For the text-containing cell, return its midpoint in [x, y] coordinate format. 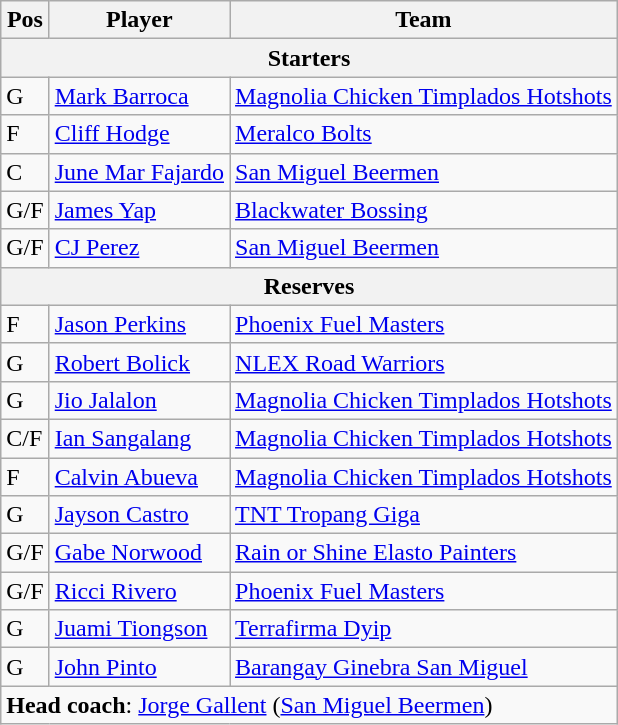
Rain or Shine Elasto Painters [424, 553]
Juami Tiongson [139, 629]
Reserves [310, 286]
Pos [25, 20]
Team [424, 20]
CJ Perez [139, 248]
John Pinto [139, 667]
Ricci Rivero [139, 591]
Terrafirma Dyip [424, 629]
TNT Tropang Giga [424, 515]
June Mar Fajardo [139, 172]
Cliff Hodge [139, 134]
Gabe Norwood [139, 553]
Starters [310, 58]
James Yap [139, 210]
Ian Sangalang [139, 438]
Calvin Abueva [139, 477]
NLEX Road Warriors [424, 362]
Robert Bolick [139, 362]
Meralco Bolts [424, 134]
Jayson Castro [139, 515]
Head coach: Jorge Gallent (San Miguel Beermen) [310, 705]
Blackwater Bossing [424, 210]
Barangay Ginebra San Miguel [424, 667]
Jio Jalalon [139, 400]
Player [139, 20]
C/F [25, 438]
Jason Perkins [139, 324]
Mark Barroca [139, 96]
C [25, 172]
